Provide the (x, y) coordinate of the cell's center where the given text is located.  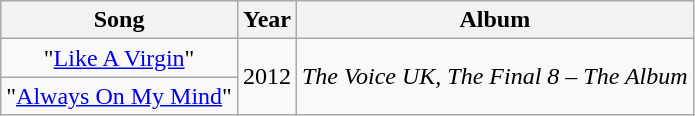
Year (266, 20)
"Like A Virgin" (120, 58)
Album (494, 20)
The Voice UK, The Final 8 – The Album (494, 77)
Song (120, 20)
"Always On My Mind" (120, 96)
2012 (266, 77)
